Search for the cell housing the specified text and yield its [x, y] center coordinate. 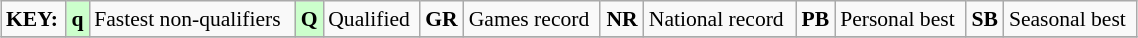
PB [816, 19]
SB [985, 19]
Q [309, 19]
Games record [532, 19]
KEY: [34, 19]
NR [622, 19]
q [78, 19]
Qualified [371, 19]
Seasonal best [1070, 19]
Personal best [900, 19]
National record [720, 19]
Fastest non-qualifiers [192, 19]
GR [442, 19]
